Return [x, y] of the center of cell containing provided text 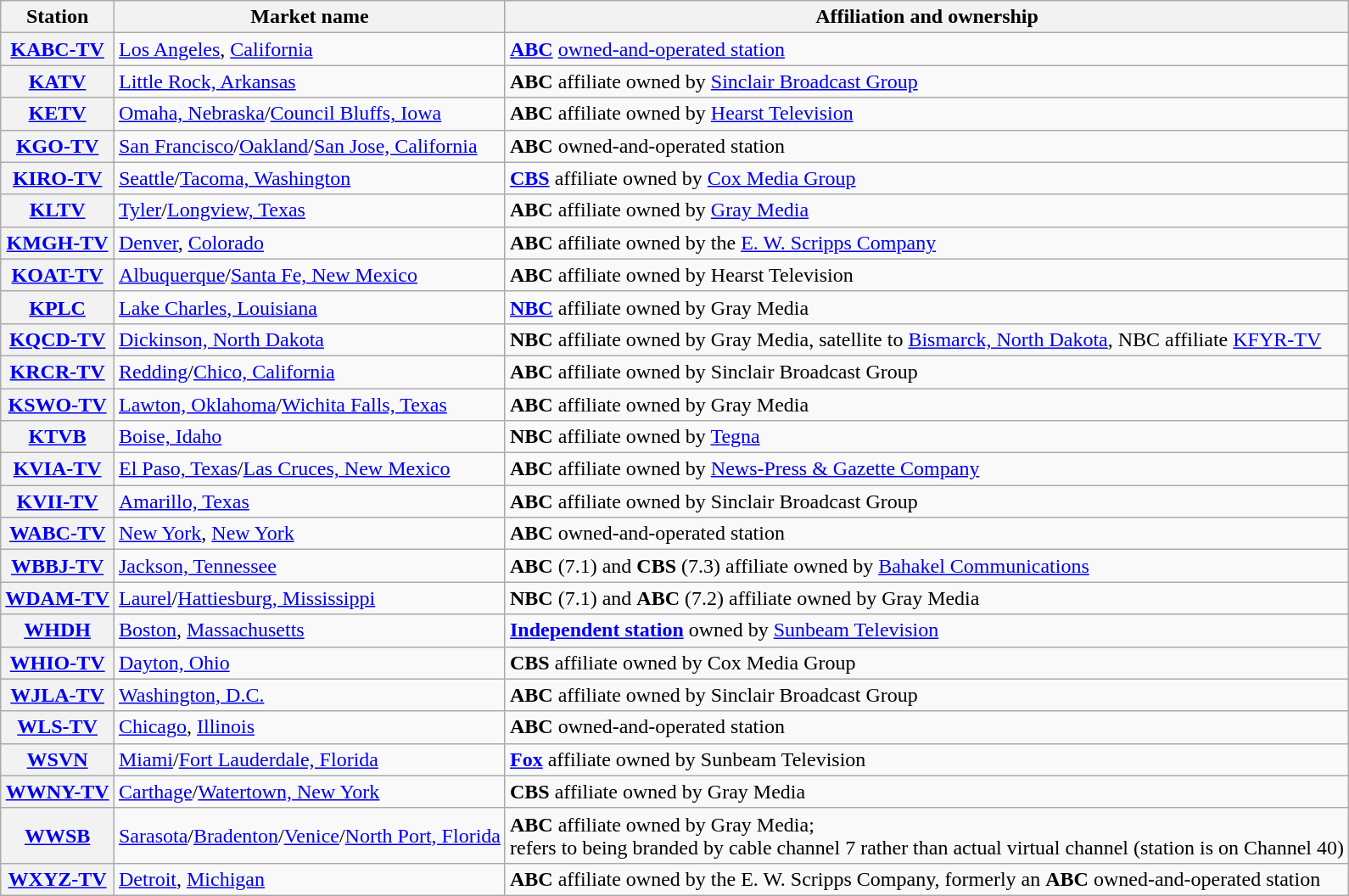
Amarillo, Texas [309, 501]
WABC-TV [58, 534]
WWSB [58, 835]
WJLA-TV [58, 695]
WBBJ-TV [58, 566]
Dayton, Ohio [309, 663]
ABC affiliate owned by Gray Media;refers to being branded by cable channel 7 rather than actual virtual channel (station is on Channel 40) [926, 835]
WHDH [58, 630]
Seattle/Tacoma, Washington [309, 178]
Station [58, 17]
Affiliation and ownership [926, 17]
KETV [58, 114]
ABC (7.1) and CBS (7.3) affiliate owned by Bahakel Communications [926, 566]
Redding/Chico, California [309, 372]
KLTV [58, 210]
WHIO-TV [58, 663]
NBC affiliate owned by Gray Media, satellite to Bismarck, North Dakota, NBC affiliate KFYR-TV [926, 339]
KATV [58, 81]
KPLC [58, 307]
KQCD-TV [58, 339]
Independent station owned by Sunbeam Television [926, 630]
ABC affiliate owned by the E. W. Scripps Company, formerly an ABC owned-and-operated station [926, 879]
Chicago, Illinois [309, 727]
ABC affiliate owned by News-Press & Gazette Company [926, 469]
NBC affiliate owned by Gray Media [926, 307]
San Francisco/Oakland/San Jose, California [309, 146]
Laurel/Hattiesburg, Mississippi [309, 598]
Albuquerque/Santa Fe, New Mexico [309, 275]
El Paso, Texas/Las Cruces, New Mexico [309, 469]
Sarasota/Bradenton/Venice/North Port, Florida [309, 835]
WWNY-TV [58, 792]
Fox affiliate owned by Sunbeam Television [926, 759]
Lake Charles, Louisiana [309, 307]
KTVB [58, 437]
KSWO-TV [58, 405]
Omaha, Nebraska/Council Bluffs, Iowa [309, 114]
Detroit, Michigan [309, 879]
Denver, Colorado [309, 243]
KVII-TV [58, 501]
KABC-TV [58, 49]
Boise, Idaho [309, 437]
Market name [309, 17]
Los Angeles, California [309, 49]
New York, New York [309, 534]
KMGH-TV [58, 243]
Boston, Massachusetts [309, 630]
WXYZ-TV [58, 879]
KVIA-TV [58, 469]
WLS-TV [58, 727]
Tyler/Longview, Texas [309, 210]
WSVN [58, 759]
KRCR-TV [58, 372]
Carthage/Watertown, New York [309, 792]
NBC (7.1) and ABC (7.2) affiliate owned by Gray Media [926, 598]
Jackson, Tennessee [309, 566]
Miami/Fort Lauderdale, Florida [309, 759]
Washington, D.C. [309, 695]
Lawton, Oklahoma/Wichita Falls, Texas [309, 405]
NBC affiliate owned by Tegna [926, 437]
KGO-TV [58, 146]
ABC affiliate owned by the E. W. Scripps Company [926, 243]
KIRO-TV [58, 178]
KOAT-TV [58, 275]
CBS affiliate owned by Gray Media [926, 792]
WDAM-TV [58, 598]
Little Rock, Arkansas [309, 81]
Dickinson, North Dakota [309, 339]
